Pinpoint the cell where the given text exists, returning its [x, y] midpoint coordinate. 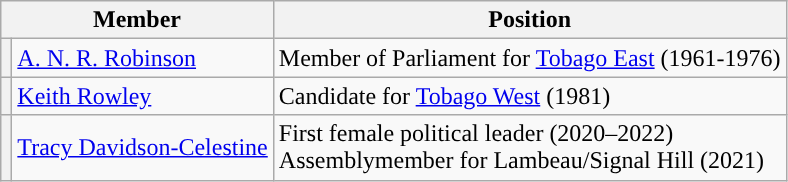
First female political leader (2020–2022)Assemblymember for Lambeau/Signal Hill (2021) [530, 148]
Tracy Davidson-Celestine [142, 148]
Candidate for Tobago West (1981) [530, 96]
Position [530, 20]
Keith Rowley [142, 96]
A. N. R. Robinson [142, 58]
Member [138, 20]
Member of Parliament for Tobago East (1961-1976) [530, 58]
